Output the (X, Y) coordinate of the center of the cell containing the given text.  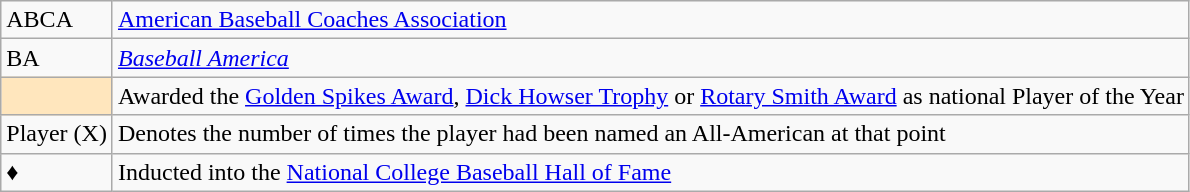
Awarded the Golden Spikes Award, Dick Howser Trophy or Rotary Smith Award as national Player of the Year (650, 96)
Denotes the number of times the player had been named an All-American at that point (650, 134)
Player (X) (57, 134)
♦ (57, 172)
Inducted into the National College Baseball Hall of Fame (650, 172)
American Baseball Coaches Association (650, 20)
Baseball America (650, 58)
ABCA (57, 20)
BA (57, 58)
